Extract the [x, y] coordinate from the center of the cell holding the provided text.  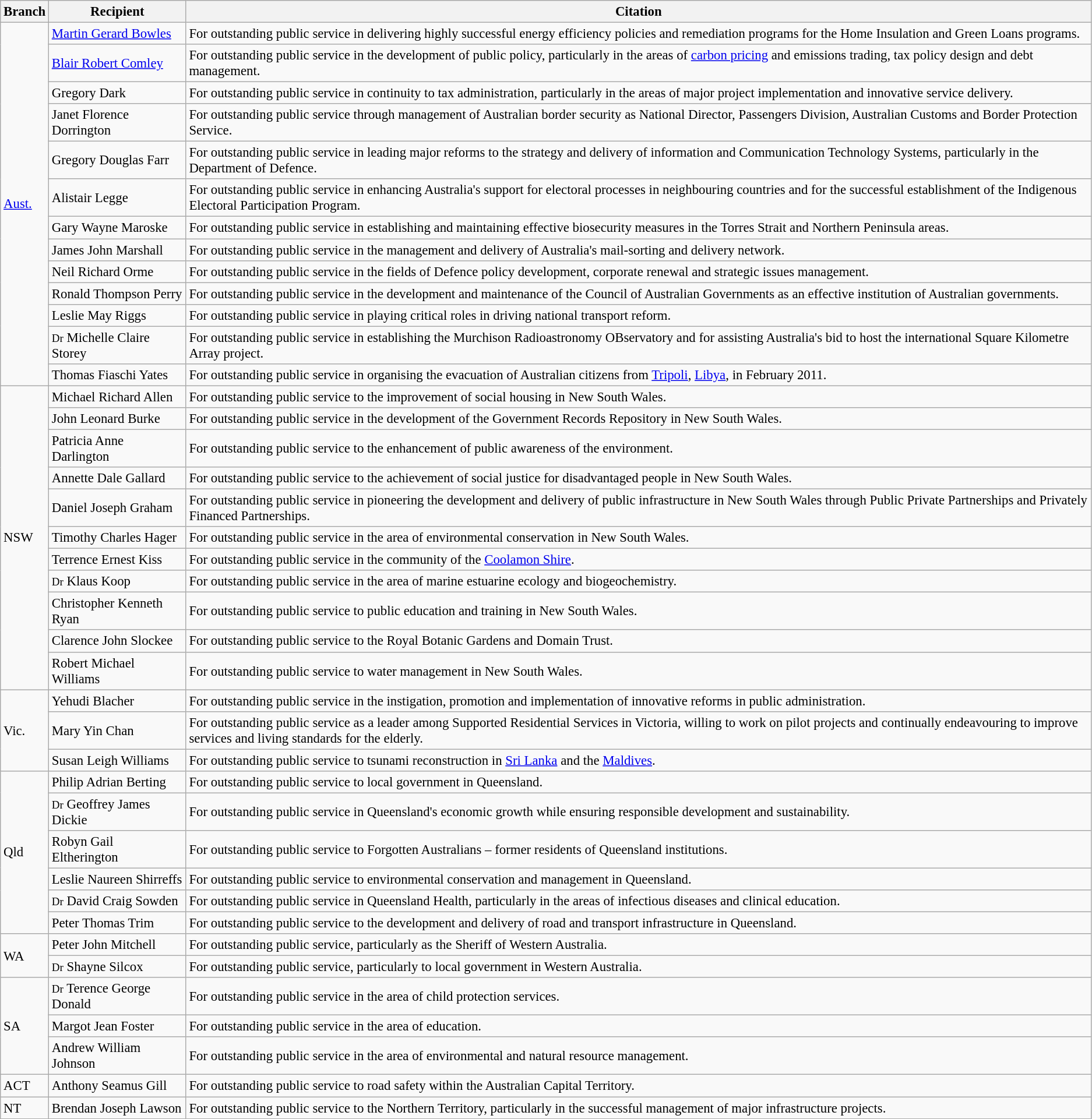
For outstanding public service, particularly to local government in Western Australia. [639, 967]
For outstanding public service in Queensland Health, particularly in the areas of infectious diseases and clinical education. [639, 901]
Neil Richard Orme [118, 271]
Dr Klaus Koop [118, 581]
For outstanding public service to tsunami reconstruction in Sri Lanka and the Maldives. [639, 760]
Branch [24, 12]
Dr Geoffrey James Dickie [118, 812]
NT [24, 1108]
For outstanding public service in the fields of Defence policy development, corporate renewal and strategic issues management. [639, 271]
Thomas Fiaschi Yates [118, 375]
ACT [24, 1086]
Yehudi Blacher [118, 701]
Janet Florence Dorrington [118, 122]
For outstanding public service to road safety within the Australian Capital Territory. [639, 1086]
Qld [24, 853]
Gregory Douglas Farr [118, 161]
Citation [639, 12]
For outstanding public service in playing critical roles in driving national transport reform. [639, 315]
Susan Leigh Williams [118, 760]
Margot Jean Foster [118, 1026]
For outstanding public service to the Northern Territory, particularly in the successful management of major infrastructure projects. [639, 1108]
Dr Michelle Claire Storey [118, 345]
For outstanding public service to the improvement of social housing in New South Wales. [639, 397]
For outstanding public service to environmental conservation and management in Queensland. [639, 879]
Clarence John Slockee [118, 641]
Annette Dale Gallard [118, 478]
John Leonard Burke [118, 419]
For outstanding public service to the Royal Botanic Gardens and Domain Trust. [639, 641]
Peter John Mitchell [118, 945]
Gary Wayne Maroske [118, 228]
For outstanding public service to Forgotten Australians – former residents of Queensland institutions. [639, 849]
WA [24, 955]
Dr David Craig Sowden [118, 901]
For outstanding public service in the area of child protection services. [639, 996]
For outstanding public service to the enhancement of public awareness of the environment. [639, 449]
For outstanding public service in Queensland's economic growth while ensuring responsible development and sustainability. [639, 812]
For outstanding public service to the achievement of social justice for disadvantaged people in New South Wales. [639, 478]
For outstanding public service in the area of marine estuarine ecology and biogeochemistry. [639, 581]
For outstanding public service to the development and delivery of road and transport infrastructure in Queensland. [639, 923]
For outstanding public service in the area of environmental conservation in New South Wales. [639, 538]
Recipient [118, 12]
Michael Richard Allen [118, 397]
Leslie Naureen Shirreffs [118, 879]
For outstanding public service in establishing and maintaining effective biosecurity measures in the Torres Strait and Northern Peninsula areas. [639, 228]
Daniel Joseph Graham [118, 508]
For outstanding public service in the area of environmental and natural resource management. [639, 1056]
Dr Shayne Silcox [118, 967]
For outstanding public service to public education and training in New South Wales. [639, 612]
Dr Terence George Donald [118, 996]
SA [24, 1026]
Alistair Legge [118, 198]
Aust. [24, 204]
Christopher Kenneth Ryan [118, 612]
Terrence Ernest Kiss [118, 560]
Brendan Joseph Lawson [118, 1108]
Patricia Anne Darlington [118, 449]
For outstanding public service in organising the evacuation of Australian citizens from Tripoli, Libya, in February 2011. [639, 375]
Vic. [24, 730]
For outstanding public service in the area of education. [639, 1026]
Leslie May Riggs [118, 315]
Ronald Thompson Perry [118, 294]
For outstanding public service in the development of the Government Records Repository in New South Wales. [639, 419]
NSW [24, 538]
Robyn Gail Eltherington [118, 849]
James John Marshall [118, 250]
For outstanding public service in the community of the Coolamon Shire. [639, 560]
For outstanding public service, particularly as the Sheriff of Western Australia. [639, 945]
Blair Robert Comley [118, 63]
Robert Michael Williams [118, 671]
Mary Yin Chan [118, 730]
Peter Thomas Trim [118, 923]
Timothy Charles Hager [118, 538]
Anthony Seamus Gill [118, 1086]
For outstanding public service in the instigation, promotion and implementation of innovative reforms in public administration. [639, 701]
Andrew William Johnson [118, 1056]
Martin Gerard Bowles [118, 34]
For outstanding public service in the management and delivery of Australia's mail-sorting and delivery network. [639, 250]
For outstanding public service to local government in Queensland. [639, 782]
For outstanding public service to water management in New South Wales. [639, 671]
Gregory Dark [118, 93]
Philip Adrian Berting [118, 782]
